For the text-containing cell, return its midpoint in (x, y) coordinate format. 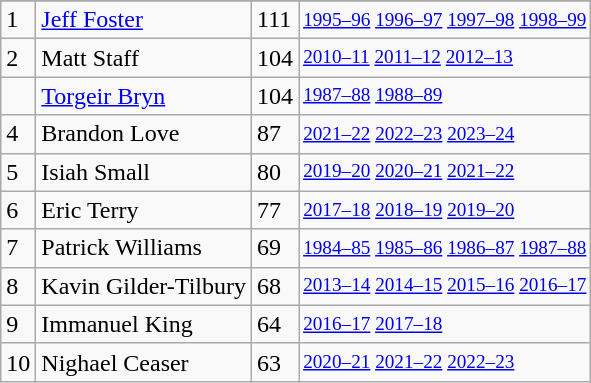
111 (276, 20)
1 (18, 20)
6 (18, 210)
69 (276, 248)
5 (18, 172)
63 (276, 362)
Eric Terry (144, 210)
1995–96 1996–97 1997–98 1998–99 (445, 20)
10 (18, 362)
2013–14 2014–15 2015–16 2016–17 (445, 286)
1987–88 1988–89 (445, 96)
80 (276, 172)
Immanuel King (144, 324)
1984–85 1985–86 1986–87 1987–88 (445, 248)
Matt Staff (144, 58)
7 (18, 248)
Nighael Ceaser (144, 362)
87 (276, 134)
Kavin Gilder-Tilbury (144, 286)
2 (18, 58)
2020–21 2021–22 2022–23 (445, 362)
9 (18, 324)
Isiah Small (144, 172)
2019–20 2020–21 2021–22 (445, 172)
Brandon Love (144, 134)
Patrick Williams (144, 248)
Torgeir Bryn (144, 96)
8 (18, 286)
Jeff Foster (144, 20)
4 (18, 134)
77 (276, 210)
2016–17 2017–18 (445, 324)
2021–22 2022–23 2023–24 (445, 134)
64 (276, 324)
2010–11 2011–12 2012–13 (445, 58)
68 (276, 286)
2017–18 2018–19 2019–20 (445, 210)
